Identify which cell holds the provided text, then report its [X, Y] central coordinate. 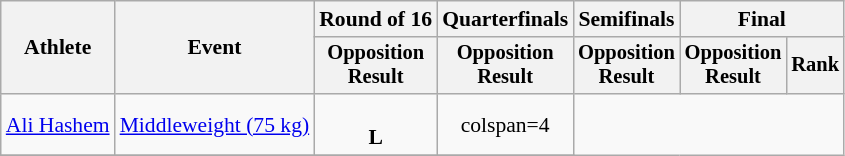
Middleweight (75 kg) [215, 124]
Rank [815, 66]
Event [215, 48]
Athlete [58, 48]
Semifinals [626, 19]
Quarterfinals [505, 19]
colspan=4 [505, 124]
Final [762, 19]
Ali Hashem [58, 124]
Round of 16 [376, 19]
L [376, 124]
